Capture the cell that displays the provided text and extract its (X, Y) central coordinate. 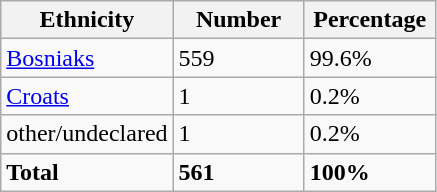
Croats (87, 96)
Ethnicity (87, 20)
Bosniaks (87, 58)
Percentage (370, 20)
99.6% (370, 58)
other/undeclared (87, 134)
Number (238, 20)
Total (87, 172)
100% (370, 172)
561 (238, 172)
559 (238, 58)
